Return the (x, y) coordinate for the center point of the cell that contains the specified text.  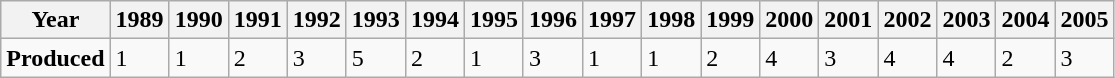
2005 (1084, 20)
1993 (376, 20)
1996 (552, 20)
1998 (672, 20)
Year (56, 20)
2000 (790, 20)
1995 (494, 20)
Produced (56, 58)
1994 (434, 20)
1992 (316, 20)
5 (376, 58)
1990 (198, 20)
2004 (1026, 20)
2003 (966, 20)
2001 (848, 20)
1989 (140, 20)
1991 (258, 20)
1999 (730, 20)
1997 (612, 20)
2002 (908, 20)
